Capture the cell that displays the provided text and extract its (X, Y) central coordinate. 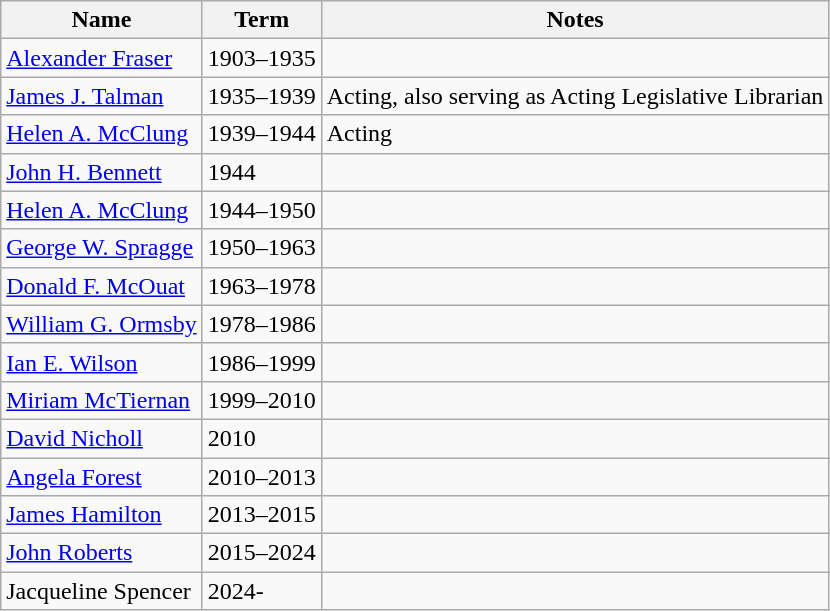
2010 (262, 438)
John Roberts (102, 553)
1939–1944 (262, 134)
John H. Bennett (102, 172)
Notes (575, 20)
1978–1986 (262, 324)
Miriam McTiernan (102, 400)
1944 (262, 172)
William G. Ormsby (102, 324)
1944–1950 (262, 210)
1935–1939 (262, 96)
1986–1999 (262, 362)
2010–2013 (262, 477)
1950–1963 (262, 248)
David Nicholl (102, 438)
2015–2024 (262, 553)
1963–1978 (262, 286)
2013–2015 (262, 515)
Alexander Fraser (102, 58)
Ian E. Wilson (102, 362)
1903–1935 (262, 58)
George W. Spragge (102, 248)
2024- (262, 591)
Term (262, 20)
Jacqueline Spencer (102, 591)
James J. Talman (102, 96)
1999–2010 (262, 400)
Angela Forest (102, 477)
Acting (575, 134)
Donald F. McOuat (102, 286)
James Hamilton (102, 515)
Acting, also serving as Acting Legislative Librarian (575, 96)
Name (102, 20)
